Determine the [x, y] coordinate at the center of the cell enclosing the given text.  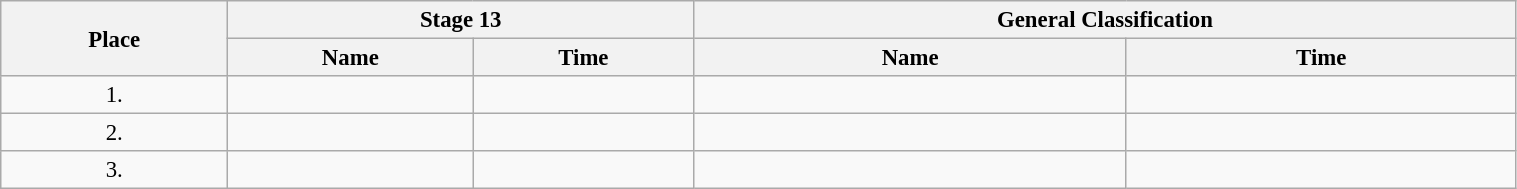
General Classification [1105, 20]
3. [114, 170]
1. [114, 95]
2. [114, 133]
Place [114, 38]
Stage 13 [461, 20]
